Locate the cell with the specified text and output its (x, y) center coordinate. 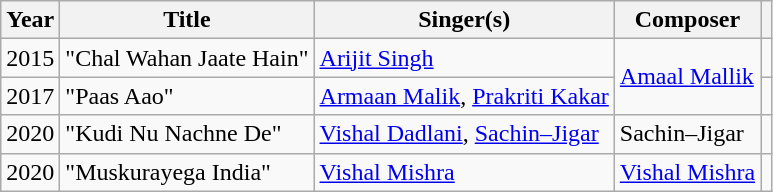
Singer(s) (464, 20)
Composer (687, 20)
Sachin–Jigar (687, 134)
Amaal Mallik (687, 77)
"Muskurayega India" (187, 172)
Armaan Malik, Prakriti Kakar (464, 96)
2017 (30, 96)
"Chal Wahan Jaate Hain" (187, 58)
"Paas Aao" (187, 96)
Year (30, 20)
Vishal Dadlani, Sachin–Jigar (464, 134)
Arijit Singh (464, 58)
2015 (30, 58)
"Kudi Nu Nachne De" (187, 134)
Title (187, 20)
